For the text-containing cell, return its midpoint in (X, Y) coordinate format. 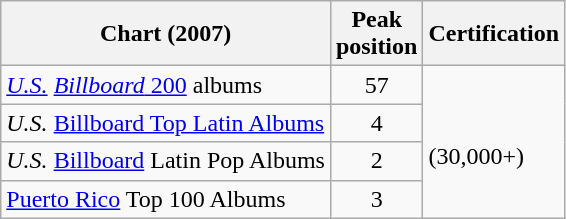
Puerto Rico Top 100 Albums (166, 199)
57 (376, 85)
Chart (2007) (166, 34)
2 (376, 161)
Peakposition (376, 34)
Certification (494, 34)
U.S. Billboard Top Latin Albums (166, 123)
4 (376, 123)
U.S. Billboard Latin Pop Albums (166, 161)
U.S. Billboard 200 albums (166, 85)
(30,000+) (494, 142)
3 (376, 199)
